Return the (x, y) coordinate for the center point of the cell that contains the specified text.  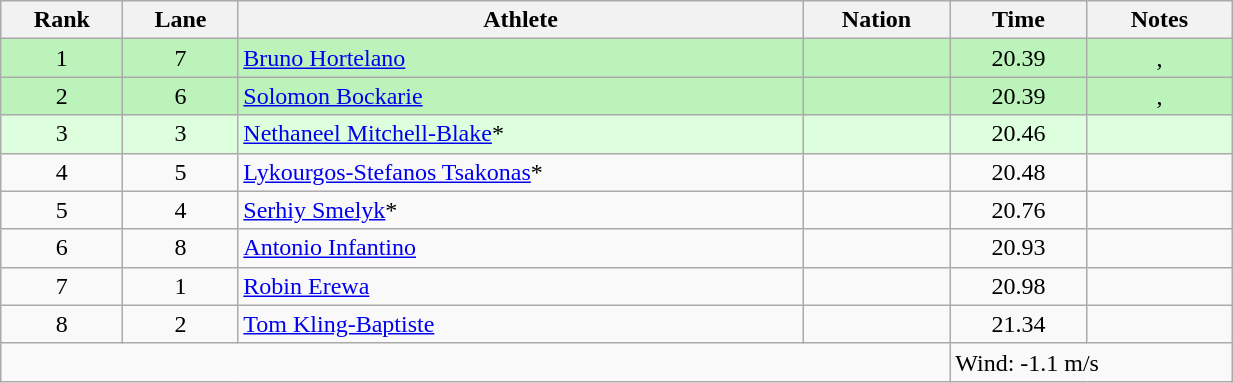
Rank (62, 20)
Antonio Infantino (520, 248)
20.93 (1018, 248)
Nation (876, 20)
Nethaneel Mitchell-Blake* (520, 134)
21.34 (1018, 324)
Athlete (520, 20)
Serhiy Smelyk* (520, 210)
Time (1018, 20)
20.76 (1018, 210)
Lane (180, 20)
Tom Kling-Baptiste (520, 324)
Wind: -1.1 m/s (1091, 362)
Notes (1160, 20)
Bruno Hortelano (520, 58)
Robin Erewa (520, 286)
20.48 (1018, 172)
Lykourgos-Stefanos Tsakonas* (520, 172)
20.46 (1018, 134)
Solomon Bockarie (520, 96)
20.98 (1018, 286)
